Return [x, y] of the center of cell containing provided text 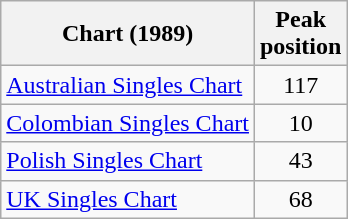
Colombian Singles Chart [128, 123]
117 [300, 85]
UK Singles Chart [128, 199]
10 [300, 123]
43 [300, 161]
Chart (1989) [128, 34]
Peakposition [300, 34]
Polish Singles Chart [128, 161]
Australian Singles Chart [128, 85]
68 [300, 199]
